Capture the cell that displays the provided text and extract its (X, Y) central coordinate. 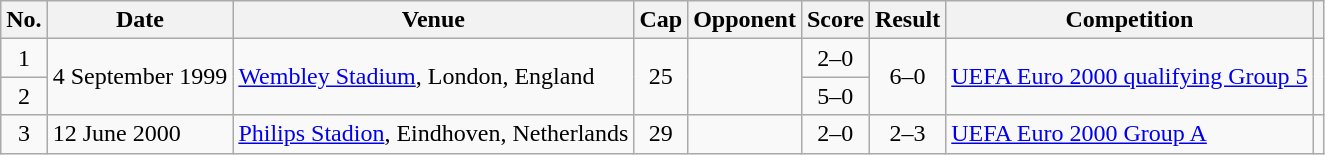
Venue (434, 20)
2 (24, 96)
29 (661, 134)
4 September 1999 (140, 77)
5–0 (835, 96)
UEFA Euro 2000 Group A (1130, 134)
3 (24, 134)
2–3 (907, 134)
12 June 2000 (140, 134)
No. (24, 20)
6–0 (907, 77)
25 (661, 77)
Opponent (745, 20)
1 (24, 58)
Cap (661, 20)
UEFA Euro 2000 qualifying Group 5 (1130, 77)
Philips Stadion, Eindhoven, Netherlands (434, 134)
Competition (1130, 20)
Score (835, 20)
Wembley Stadium, London, England (434, 77)
Date (140, 20)
Result (907, 20)
